Provide the [x, y] coordinate of the cell's center where the given text is located.  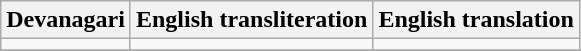
English translation [476, 20]
Devanagari [66, 20]
English transliteration [251, 20]
